Pinpoint the cell where the given text exists, returning its (X, Y) midpoint coordinate. 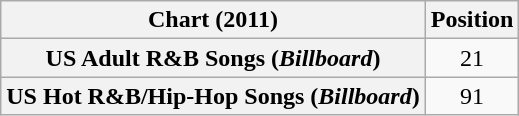
US Adult R&B Songs (Billboard) (213, 58)
Position (472, 20)
Chart (2011) (213, 20)
US Hot R&B/Hip-Hop Songs (Billboard) (213, 96)
21 (472, 58)
91 (472, 96)
